Capture the cell that displays the provided text and extract its [X, Y] central coordinate. 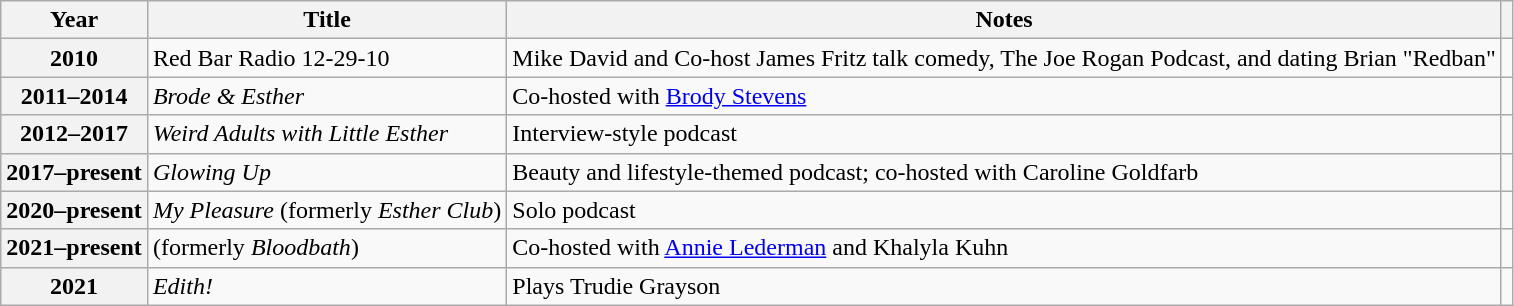
2021 [74, 286]
Title [326, 20]
2017–present [74, 172]
Red Bar Radio 12-29-10 [326, 58]
Weird Adults with Little Esther [326, 134]
Notes [1004, 20]
Plays Trudie Grayson [1004, 286]
Brode & Esther [326, 96]
2012–2017 [74, 134]
Solo podcast [1004, 210]
2020–present [74, 210]
Mike David and Co-host James Fritz talk comedy, The Joe Rogan Podcast, and dating Brian "Redban" [1004, 58]
(formerly Bloodbath) [326, 248]
Year [74, 20]
My Pleasure (formerly Esther Club) [326, 210]
Co-hosted with Brody Stevens [1004, 96]
Interview-style podcast [1004, 134]
Edith! [326, 286]
2021–present [74, 248]
2011–2014 [74, 96]
2010 [74, 58]
Co-hosted with Annie Lederman and Khalyla Kuhn [1004, 248]
Beauty and lifestyle-themed podcast; co-hosted with Caroline Goldfarb [1004, 172]
Glowing Up [326, 172]
